Scan for the cell matching the given text and deliver its (x, y) coordinate at center. 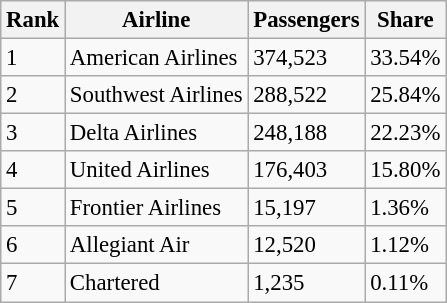
2 (33, 95)
7 (33, 283)
15,197 (306, 208)
Rank (33, 20)
1 (33, 58)
Delta Airlines (156, 133)
6 (33, 245)
33.54% (406, 58)
1.12% (406, 245)
United Airlines (156, 170)
15.80% (406, 170)
Frontier Airlines (156, 208)
176,403 (306, 170)
25.84% (406, 95)
American Airlines (156, 58)
288,522 (306, 95)
Chartered (156, 283)
Passengers (306, 20)
248,188 (306, 133)
1.36% (406, 208)
3 (33, 133)
Share (406, 20)
Southwest Airlines (156, 95)
0.11% (406, 283)
1,235 (306, 283)
5 (33, 208)
Airline (156, 20)
4 (33, 170)
374,523 (306, 58)
12,520 (306, 245)
Allegiant Air (156, 245)
22.23% (406, 133)
